For the text-containing cell, return its midpoint in (x, y) coordinate format. 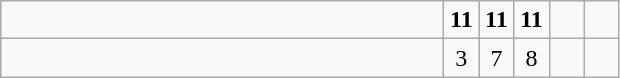
7 (496, 58)
3 (462, 58)
8 (532, 58)
